Pinpoint the cell where the given text exists, returning its [X, Y] midpoint coordinate. 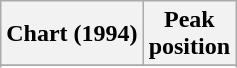
Chart (1994) [72, 34]
Peakposition [189, 34]
